Extract the (x, y) coordinate from the center of the cell holding the provided text.  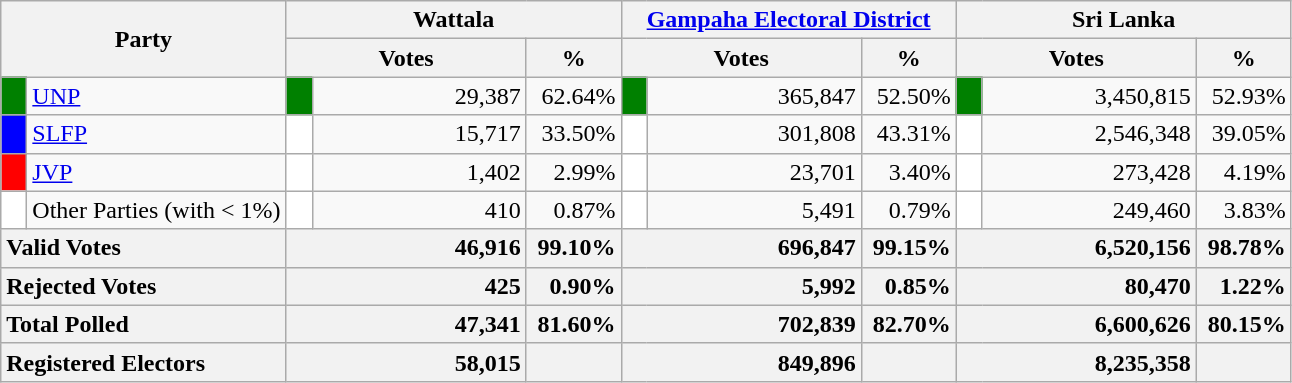
3,450,815 (1089, 96)
Rejected Votes (144, 286)
80.15% (1244, 324)
702,839 (741, 324)
29,387 (419, 96)
43.31% (908, 134)
99.15% (908, 248)
SLFP (156, 134)
5,992 (741, 286)
Party (144, 39)
82.70% (908, 324)
JVP (156, 172)
62.64% (574, 96)
Valid Votes (144, 248)
6,520,156 (1076, 248)
301,808 (754, 134)
Registered Electors (144, 362)
15,717 (419, 134)
Total Polled (144, 324)
46,916 (406, 248)
249,460 (1089, 210)
80,470 (1076, 286)
6,600,626 (1076, 324)
0.87% (574, 210)
Wattala (454, 20)
23,701 (754, 172)
2.99% (574, 172)
0.79% (908, 210)
0.85% (908, 286)
365,847 (754, 96)
1.22% (1244, 286)
99.10% (574, 248)
39.05% (1244, 134)
273,428 (1089, 172)
47,341 (406, 324)
33.50% (574, 134)
Sri Lanka (1124, 20)
58,015 (406, 362)
3.40% (908, 172)
Gampaha Electoral District (788, 20)
849,896 (741, 362)
3.83% (1244, 210)
98.78% (1244, 248)
425 (406, 286)
81.60% (574, 324)
2,546,348 (1089, 134)
Other Parties (with < 1%) (156, 210)
UNP (156, 96)
0.90% (574, 286)
1,402 (419, 172)
5,491 (754, 210)
696,847 (741, 248)
52.93% (1244, 96)
410 (419, 210)
8,235,358 (1076, 362)
4.19% (1244, 172)
52.50% (908, 96)
